Return (X, Y) of the center of cell containing provided text 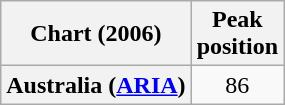
Chart (2006) (96, 34)
Australia (ARIA) (96, 85)
Peakposition (237, 34)
86 (237, 85)
